For the text-containing cell, return its midpoint in (X, Y) coordinate format. 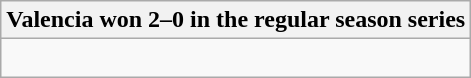
Valencia won 2–0 in the regular season series (236, 20)
